Capture the cell that displays the provided text and extract its [X, Y] central coordinate. 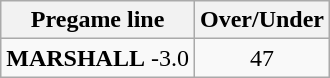
Pregame line [98, 20]
47 [262, 58]
MARSHALL -3.0 [98, 58]
Over/Under [262, 20]
